Capture the cell that displays the provided text and extract its (x, y) central coordinate. 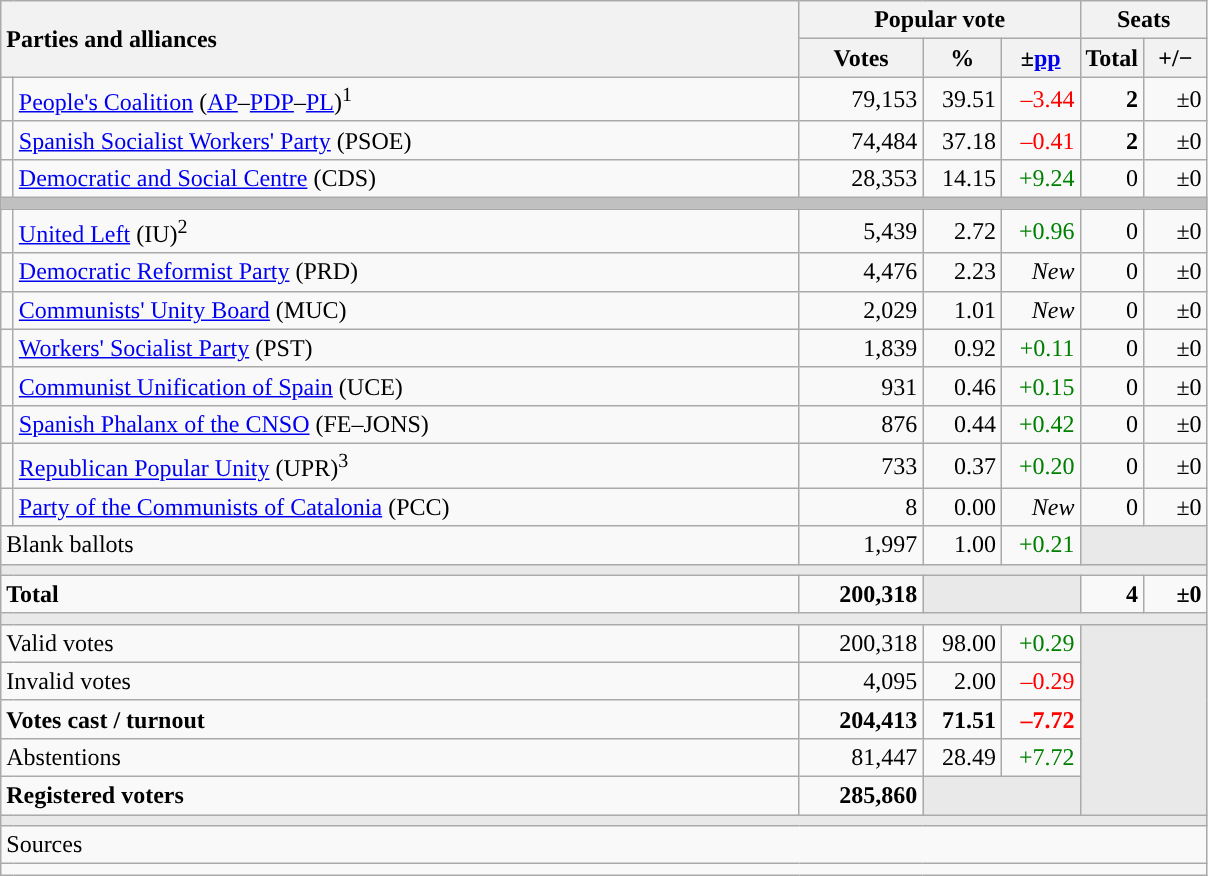
–0.29 (1040, 681)
–7.72 (1040, 719)
1.00 (962, 545)
Registered voters (400, 796)
+0.29 (1040, 643)
+0.11 (1040, 348)
74,484 (861, 140)
Blank ballots (400, 545)
733 (861, 466)
Democratic and Social Centre (CDS) (406, 178)
Votes cast / turnout (400, 719)
Parties and alliances (400, 39)
Democratic Reformist Party (PRD) (406, 272)
876 (861, 424)
4 (1112, 594)
39.51 (962, 100)
8 (861, 507)
0.37 (962, 466)
71.51 (962, 719)
–0.41 (1040, 140)
Party of the Communists of Catalonia (PCC) (406, 507)
+/− (1176, 58)
28.49 (962, 758)
2.72 (962, 232)
0.00 (962, 507)
+9.24 (1040, 178)
2.23 (962, 272)
People's Coalition (AP–PDP–PL)1 (406, 100)
+0.21 (1040, 545)
931 (861, 386)
14.15 (962, 178)
Republican Popular Unity (UPR)3 (406, 466)
0.44 (962, 424)
% (962, 58)
0.92 (962, 348)
Sources (604, 845)
Seats (1144, 20)
Invalid votes (400, 681)
Popular vote (940, 20)
2,029 (861, 310)
+0.20 (1040, 466)
0.46 (962, 386)
Workers' Socialist Party (PST) (406, 348)
28,353 (861, 178)
98.00 (962, 643)
4,095 (861, 681)
81,447 (861, 758)
Spanish Socialist Workers' Party (PSOE) (406, 140)
204,413 (861, 719)
Spanish Phalanx of the CNSO (FE–JONS) (406, 424)
Valid votes (400, 643)
285,860 (861, 796)
Communists' Unity Board (MUC) (406, 310)
5,439 (861, 232)
1,997 (861, 545)
Votes (861, 58)
United Left (IU)2 (406, 232)
1,839 (861, 348)
+0.96 (1040, 232)
±pp (1040, 58)
+7.72 (1040, 758)
4,476 (861, 272)
37.18 (962, 140)
2.00 (962, 681)
+0.15 (1040, 386)
+0.42 (1040, 424)
Abstentions (400, 758)
–3.44 (1040, 100)
1.01 (962, 310)
Communist Unification of Spain (UCE) (406, 386)
79,153 (861, 100)
